From the cell containing the given text, extract its center point as [X, Y] coordinate. 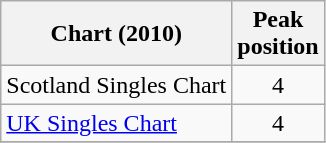
Peakposition [278, 34]
Chart (2010) [116, 34]
UK Singles Chart [116, 123]
Scotland Singles Chart [116, 85]
